Provide the (X, Y) coordinate of the cell's center where the given text is located.  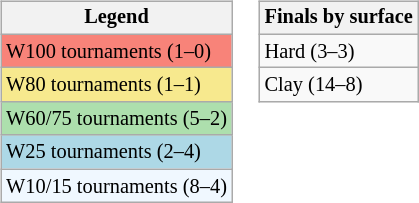
Finals by surface (339, 18)
Legend (116, 18)
W100 tournaments (1–0) (116, 51)
Hard (3–3) (339, 51)
W80 tournaments (1–1) (116, 85)
W10/15 tournaments (8–4) (116, 186)
Clay (14–8) (339, 85)
W60/75 tournaments (5–2) (116, 119)
W25 tournaments (2–4) (116, 152)
